Extract the [X, Y] coordinate from the center of the cell holding the provided text.  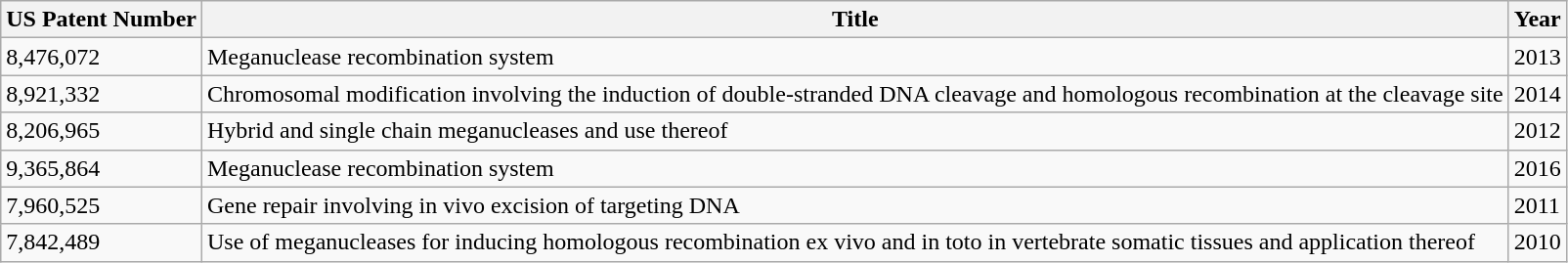
Hybrid and single chain meganucleases and use thereof [854, 131]
Chromosomal modification involving the induction of double-stranded DNA cleavage and homologous recombination at the cleavage site [854, 94]
2016 [1537, 168]
Title [854, 20]
Gene repair involving in vivo excision of targeting DNA [854, 205]
US Patent Number [102, 20]
7,960,525 [102, 205]
7,842,489 [102, 242]
2012 [1537, 131]
2013 [1537, 57]
2010 [1537, 242]
8,476,072 [102, 57]
Use of meganucleases for inducing homologous recombination ex vivo and in toto in vertebrate somatic tissues and application thereof [854, 242]
8,206,965 [102, 131]
2014 [1537, 94]
9,365,864 [102, 168]
Year [1537, 20]
8,921,332 [102, 94]
2011 [1537, 205]
